Locate the cell with the specified text and output its [x, y] center coordinate. 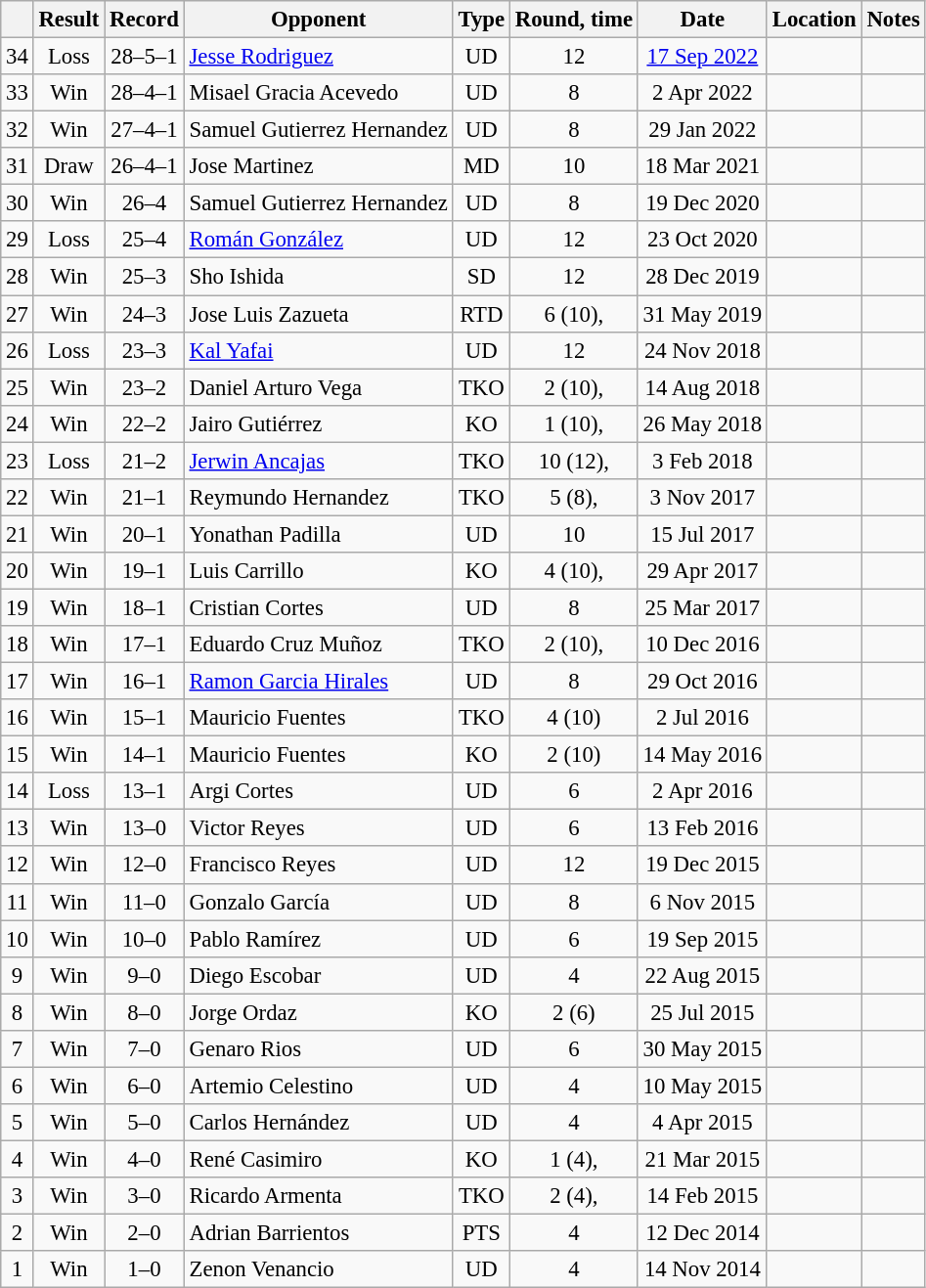
Daniel Arturo Vega [319, 387]
34 [18, 57]
23 [18, 461]
7 [18, 1049]
26–4 [145, 203]
10–0 [145, 939]
14 [18, 791]
1–0 [145, 1269]
24 Nov 2018 [702, 350]
22–2 [145, 423]
Yonathan Padilla [319, 534]
7–0 [145, 1049]
15 Jul 2017 [702, 534]
29 [18, 240]
19–1 [145, 571]
Genaro Rios [319, 1049]
SD [481, 277]
33 [18, 93]
Artemio Celestino [319, 1086]
Diego Escobar [319, 975]
Ricardo Armenta [319, 1196]
30 May 2015 [702, 1049]
Adrian Barrientos [319, 1233]
4 (10) [573, 718]
Sho Ishida [319, 277]
Ramon Garcia Hirales [319, 682]
13 [18, 828]
Jose Martinez [319, 166]
6 Nov 2015 [702, 902]
Jorge Ordaz [319, 1012]
2 (10) [573, 755]
5 (8), [573, 498]
Record [145, 20]
21–1 [145, 498]
Jerwin Ancajas [319, 461]
MD [481, 166]
14 May 2016 [702, 755]
4–0 [145, 1159]
Jairo Gutiérrez [319, 423]
24–3 [145, 314]
5–0 [145, 1123]
9–0 [145, 975]
12 Dec 2014 [702, 1233]
19 [18, 607]
31 May 2019 [702, 314]
Luis Carrillo [319, 571]
Kal Yafai [319, 350]
1 [18, 1269]
28 [18, 277]
2 [18, 1233]
30 [18, 203]
21–2 [145, 461]
21 [18, 534]
2 Apr 2022 [702, 93]
21 Mar 2015 [702, 1159]
32 [18, 130]
Zenon Venancio [319, 1269]
19 Sep 2015 [702, 939]
20 [18, 571]
23 Oct 2020 [702, 240]
Román González [319, 240]
Date [702, 20]
14 Aug 2018 [702, 387]
Draw [68, 166]
Jesse Rodriguez [319, 57]
28–5–1 [145, 57]
RTD [481, 314]
Carlos Hernández [319, 1123]
28 Dec 2019 [702, 277]
Argi Cortes [319, 791]
PTS [481, 1233]
Eduardo Cruz Muñoz [319, 644]
17 Sep 2022 [702, 57]
1 (10), [573, 423]
29 Oct 2016 [702, 682]
14 Nov 2014 [702, 1269]
2 Apr 2016 [702, 791]
22 [18, 498]
Location [814, 20]
13–1 [145, 791]
22 Aug 2015 [702, 975]
13 Feb 2016 [702, 828]
28–4–1 [145, 93]
2 (4), [573, 1196]
18–1 [145, 607]
27–4–1 [145, 130]
24 [18, 423]
10 (12), [573, 461]
25 Jul 2015 [702, 1012]
23–2 [145, 387]
Notes [894, 20]
1 (4), [573, 1159]
8–0 [145, 1012]
Pablo Ramírez [319, 939]
Victor Reyes [319, 828]
Reymundo Hernandez [319, 498]
2–0 [145, 1233]
Jose Luis Zazueta [319, 314]
3 [18, 1196]
Misael Gracia Acevedo [319, 93]
29 Jan 2022 [702, 130]
31 [18, 166]
3 Feb 2018 [702, 461]
6 (10), [573, 314]
3–0 [145, 1196]
11 [18, 902]
15–1 [145, 718]
Type [481, 20]
25 [18, 387]
Gonzalo García [319, 902]
René Casimiro [319, 1159]
10 Dec 2016 [702, 644]
25 Mar 2017 [702, 607]
16 [18, 718]
18 Mar 2021 [702, 166]
2 Jul 2016 [702, 718]
Francisco Reyes [319, 866]
10 May 2015 [702, 1086]
11–0 [145, 902]
19 Dec 2015 [702, 866]
2 (6) [573, 1012]
26–4–1 [145, 166]
18 [18, 644]
Opponent [319, 20]
15 [18, 755]
26 [18, 350]
19 Dec 2020 [702, 203]
14–1 [145, 755]
14 Feb 2015 [702, 1196]
26 May 2018 [702, 423]
25–4 [145, 240]
29 Apr 2017 [702, 571]
20–1 [145, 534]
6–0 [145, 1086]
23–3 [145, 350]
17–1 [145, 644]
5 [18, 1123]
4 (10), [573, 571]
17 [18, 682]
9 [18, 975]
12–0 [145, 866]
4 Apr 2015 [702, 1123]
27 [18, 314]
16–1 [145, 682]
Cristian Cortes [319, 607]
Result [68, 20]
13–0 [145, 828]
25–3 [145, 277]
Round, time [573, 20]
3 Nov 2017 [702, 498]
